Provide the (X, Y) coordinate of the cell's center where the given text is located.  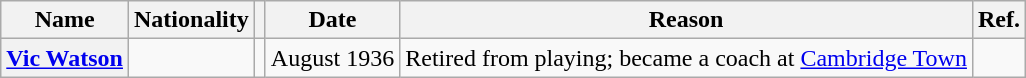
Reason (686, 20)
Date (332, 20)
Nationality (192, 20)
Ref. (998, 20)
Name (65, 20)
Retired from playing; became a coach at Cambridge Town (686, 58)
Vic Watson (65, 58)
August 1936 (332, 58)
